Determine the [X, Y] coordinate at the center of the cell enclosing the given text.  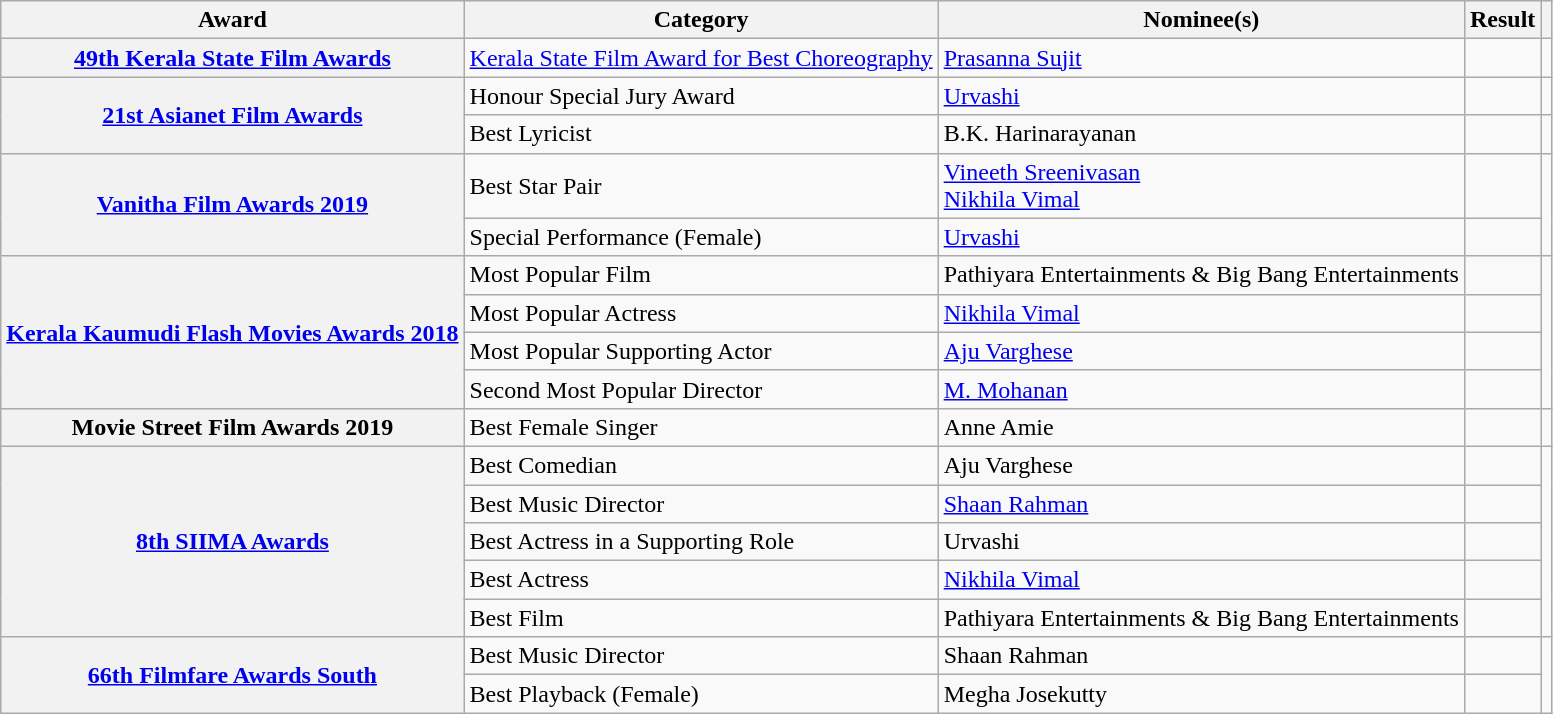
Best Film [701, 618]
Vineeth SreenivasanNikhila Vimal [1201, 186]
Result [1502, 20]
B.K. Harinarayanan [1201, 134]
Nominee(s) [1201, 20]
Anne Amie [1201, 427]
21st Asianet Film Awards [232, 115]
Kerala Kaumudi Flash Movies Awards 2018 [232, 332]
8th SIIMA Awards [232, 541]
Best Actress [701, 580]
Most Popular Film [701, 275]
Most Popular Supporting Actor [701, 351]
Kerala State Film Award for Best Choreography [701, 58]
Best Lyricist [701, 134]
Best Playback (Female) [701, 694]
Second Most Popular Director [701, 389]
Megha Josekutty [1201, 694]
Vanitha Film Awards 2019 [232, 204]
Most Popular Actress [701, 313]
Award [232, 20]
Honour Special Jury Award [701, 96]
Best Female Singer [701, 427]
Special Performance (Female) [701, 237]
M. Mohanan [1201, 389]
Best Actress in a Supporting Role [701, 542]
Category [701, 20]
Prasanna Sujit [1201, 58]
Best Star Pair [701, 186]
66th Filmfare Awards South [232, 675]
49th Kerala State Film Awards [232, 58]
Movie Street Film Awards 2019 [232, 427]
Best Comedian [701, 465]
